For the text-containing cell, return its midpoint in [x, y] coordinate format. 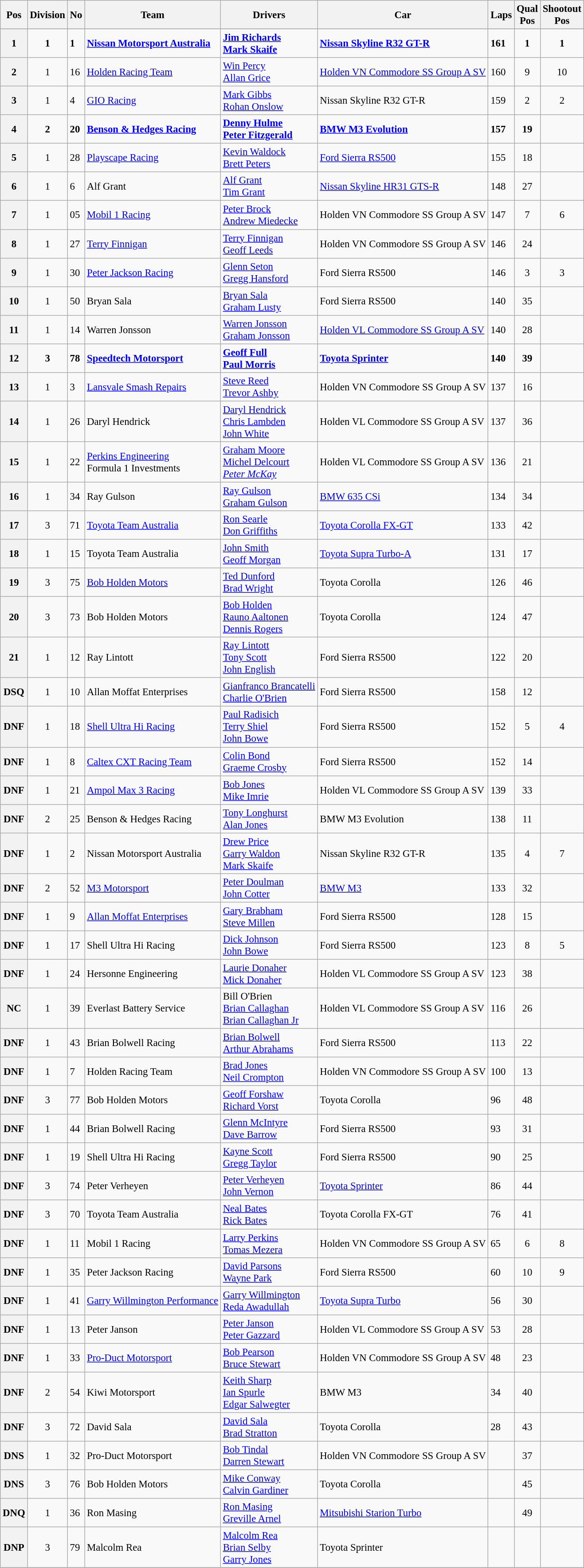
46 [528, 582]
Bob Holden Rauno Aaltonen Dennis Rogers [269, 617]
Brad Jones Neil Crompton [269, 1071]
Playscape Racing [153, 158]
Bill O'Brien Brian Callaghan Brian Callaghan Jr [269, 1008]
Glenn McIntyre Dave Barrow [269, 1129]
M3 Motorsport [153, 888]
Alf Grant Tim Grant [269, 186]
David Sala Brad Stratton [269, 1427]
155 [501, 158]
Ron Masing Greville Arnel [269, 1513]
Car [403, 15]
Geoff Full Paul Morris [269, 358]
135 [501, 853]
QualPos [528, 15]
Ron Searle Don Griffiths [269, 525]
78 [76, 358]
157 [501, 129]
Kiwi Motorsport [153, 1393]
Ray Gulson Graham Gulson [269, 496]
05 [76, 215]
79 [76, 1548]
Graham Moore Michel Delcourt Peter McKay [269, 462]
Perkins EngineeringFormula 1 Investments [153, 462]
Brian Bolwell Arthur Abrahams [269, 1043]
Mark Gibbs Rohan Onslow [269, 101]
Steve Reed Trevor Ashby [269, 387]
Peter Verheyen John Vernon [269, 1186]
86 [501, 1186]
131 [501, 554]
Ampol Max 3 Racing [153, 790]
Kevin Waldock Brett Peters [269, 158]
GIO Racing [153, 101]
90 [501, 1157]
DNP [14, 1548]
49 [528, 1513]
Keith Sharp Ian Spurle Edgar Salwegter [269, 1393]
Warren Jonsson [153, 330]
Gianfranco Brancatelli Charlie O'Brien [269, 692]
Peter Verheyen [153, 1186]
Drivers [269, 15]
75 [76, 582]
Colin Bond Graeme Crosby [269, 761]
116 [501, 1008]
Geoff Forshaw Richard Vorst [269, 1101]
Pos [14, 15]
Daryl Hendrick [153, 421]
Toyota Supra Turbo [403, 1301]
40 [528, 1393]
Gary Brabham Steve Millen [269, 916]
124 [501, 617]
Ray Lintott Tony Scott John English [269, 658]
Bob Jones Mike Imrie [269, 790]
Bryan Sala Graham Lusty [269, 301]
60 [501, 1272]
Ted Dunford Brad Wright [269, 582]
Tony Longhurst Alan Jones [269, 819]
Glenn Seton Gregg Hansford [269, 272]
70 [76, 1215]
113 [501, 1043]
72 [76, 1427]
126 [501, 582]
Division [47, 15]
77 [76, 1101]
John Smith Geoff Morgan [269, 554]
45 [528, 1484]
74 [76, 1186]
56 [501, 1301]
Hersonne Engineering [153, 974]
Garry Willmington Performance [153, 1301]
136 [501, 462]
Lansvale Smash Repairs [153, 387]
31 [528, 1129]
122 [501, 658]
Bryan Sala [153, 301]
52 [76, 888]
42 [528, 525]
50 [76, 301]
147 [501, 215]
Peter Doulman John Cotter [269, 888]
Toyota Supra Turbo-A [403, 554]
Bob Pearson Bruce Stewart [269, 1358]
ShootoutPos [562, 15]
Warren Jonsson Graham Jonsson [269, 330]
139 [501, 790]
Bob Tindal Darren Stewart [269, 1456]
NC [14, 1008]
160 [501, 72]
134 [501, 496]
100 [501, 1071]
Speedtech Motorsport [153, 358]
Caltex CXT Racing Team [153, 761]
71 [76, 525]
Alf Grant [153, 186]
47 [528, 617]
Jim Richards Mark Skaife [269, 43]
Ray Gulson [153, 496]
DNQ [14, 1513]
Team [153, 15]
Peter Janson [153, 1329]
161 [501, 43]
148 [501, 186]
Dick Johnson John Bowe [269, 945]
Terry Finnigan Geoff Leeds [269, 244]
Mike Conway Calvin Gardiner [269, 1484]
Mitsubishi Starion Turbo [403, 1513]
Laurie Donaher Mick Donaher [269, 974]
Neal Bates Rick Bates [269, 1215]
Ray Lintott [153, 658]
96 [501, 1101]
Paul Radisich Terry Shiel John Bowe [269, 727]
Larry Perkins Tomas Mezera [269, 1243]
138 [501, 819]
Malcolm Rea Brian Selby Garry Jones [269, 1548]
Daryl Hendrick Chris Lambden John White [269, 421]
Malcolm Rea [153, 1548]
David Sala [153, 1427]
53 [501, 1329]
BMW 635 CSi [403, 496]
Denny Hulme Peter Fitzgerald [269, 129]
159 [501, 101]
65 [501, 1243]
Peter Janson Peter Gazzard [269, 1329]
Kayne Scott Gregg Taylor [269, 1157]
158 [501, 692]
Nissan Skyline HR31 GTS-R [403, 186]
Terry Finnigan [153, 244]
David Parsons Wayne Park [269, 1272]
38 [528, 974]
73 [76, 617]
37 [528, 1456]
Laps [501, 15]
Garry Willmington Reda Awadullah [269, 1301]
54 [76, 1393]
128 [501, 916]
Win Percy Allan Grice [269, 72]
23 [528, 1358]
Drew Price Garry Waldon Mark Skaife [269, 853]
DSQ [14, 692]
Ron Masing [153, 1513]
No [76, 15]
Peter Brock Andrew Miedecke [269, 215]
Everlast Battery Service [153, 1008]
93 [501, 1129]
